Return (X, Y) of the center of cell containing provided text 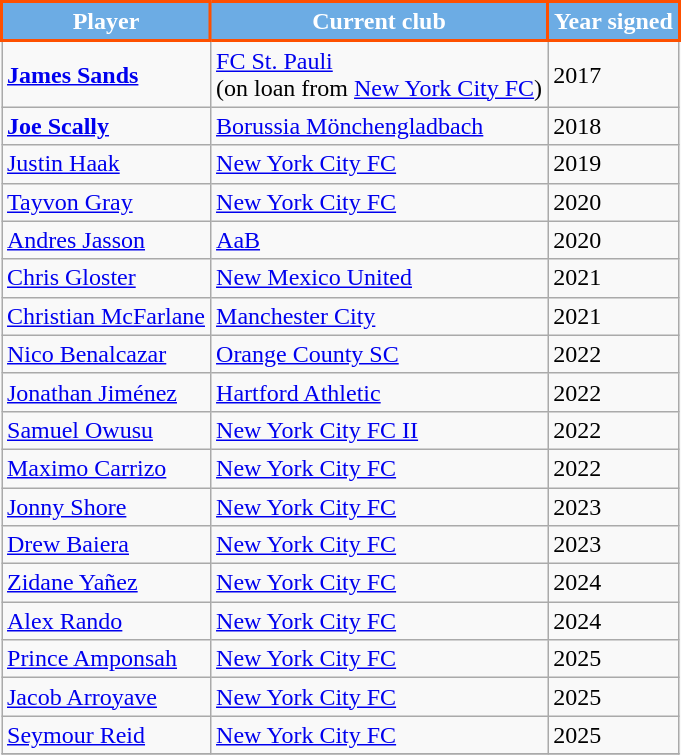
Maximo Carrizo (106, 468)
Alex Rando (106, 621)
2019 (614, 164)
AaB (380, 240)
Manchester City (380, 316)
Drew Baiera (106, 545)
Borussia Mönchengladbach (380, 126)
Prince Amponsah (106, 659)
Current club (380, 22)
Hartford Athletic (380, 392)
Tayvon Gray (106, 202)
Jonny Shore (106, 507)
Year signed (614, 22)
2017 (614, 74)
Seymour Reid (106, 735)
2018 (614, 126)
New Mexico United (380, 278)
Christian McFarlane (106, 316)
FC St. Pauli(on loan from New York City FC) (380, 74)
Player (106, 22)
Jonathan Jiménez (106, 392)
Samuel Owusu (106, 430)
James Sands (106, 74)
Chris Gloster (106, 278)
Joe Scally (106, 126)
Nico Benalcazar (106, 354)
Orange County SC (380, 354)
New York City FC II (380, 430)
Andres Jasson (106, 240)
Jacob Arroyave (106, 697)
Justin Haak (106, 164)
Zidane Yañez (106, 583)
